Return (x, y) of the center of cell containing provided text 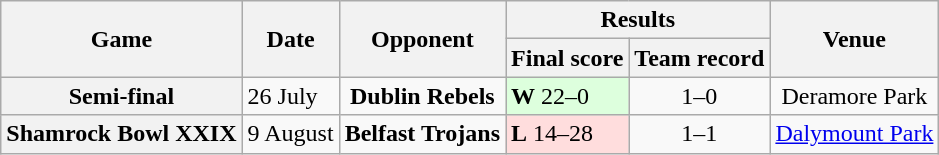
Shamrock Bowl XXIX (122, 134)
Game (122, 39)
Semi-final (122, 96)
Belfast Trojans (422, 134)
1–1 (700, 134)
Date (290, 39)
26 July (290, 96)
1–0 (700, 96)
L 14–28 (568, 134)
Results (638, 20)
Venue (854, 39)
Deramore Park (854, 96)
W 22–0 (568, 96)
Dalymount Park (854, 134)
Final score (568, 58)
Team record (700, 58)
9 August (290, 134)
Opponent (422, 39)
Dublin Rebels (422, 96)
